Pinpoint the cell where the given text exists, returning its [x, y] midpoint coordinate. 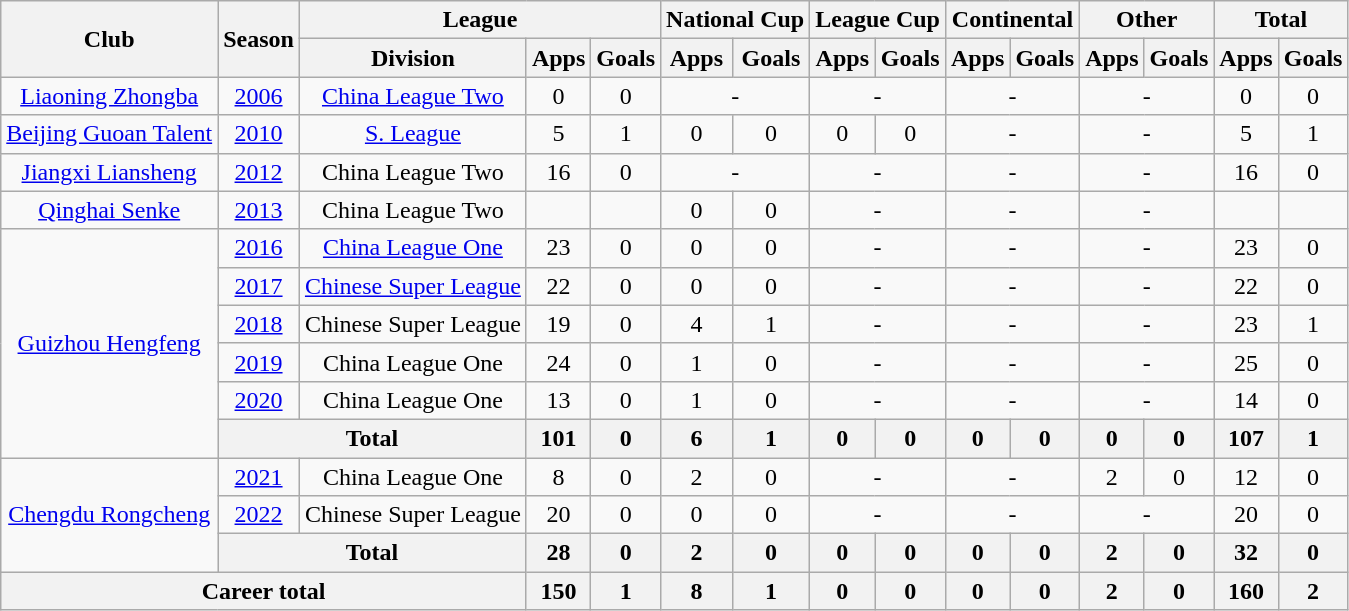
6 [697, 438]
Career total [264, 591]
League [480, 20]
4 [697, 324]
2022 [259, 515]
24 [558, 362]
28 [558, 553]
2006 [259, 96]
League Cup [878, 20]
S. League [412, 134]
2020 [259, 400]
2013 [259, 210]
Other [1147, 20]
Beijing Guoan Talent [110, 134]
Continental [1012, 20]
160 [1246, 591]
2019 [259, 362]
National Cup [736, 20]
2021 [259, 477]
2018 [259, 324]
32 [1246, 553]
12 [1246, 477]
Division [412, 58]
14 [1246, 400]
Liaoning Zhongba [110, 96]
2012 [259, 172]
2016 [259, 248]
13 [558, 400]
25 [1246, 362]
Chengdu Rongcheng [110, 515]
2017 [259, 286]
101 [558, 438]
Qinghai Senke [110, 210]
Jiangxi Liansheng [110, 172]
2010 [259, 134]
150 [558, 591]
Club [110, 39]
Guizhou Hengfeng [110, 343]
107 [1246, 438]
19 [558, 324]
Season [259, 39]
